Find where the given text appears and provide that cell's center as [X, Y] coordinate. 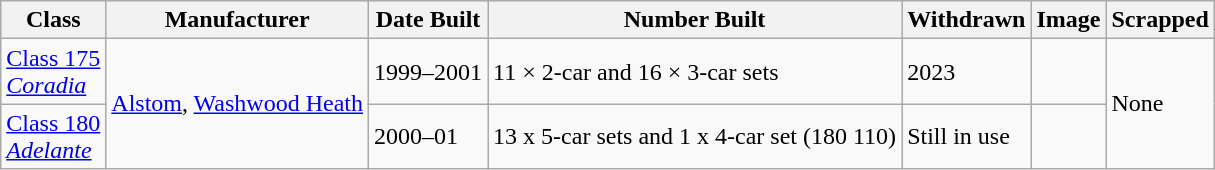
11 × 2-car and 16 × 3-car sets [695, 72]
2023 [966, 72]
Class 175Coradia [54, 72]
Class 180Adelante [54, 136]
Withdrawn [966, 20]
Date Built [428, 20]
1999–2001 [428, 72]
Still in use [966, 136]
Class [54, 20]
Scrapped [1160, 20]
None [1160, 104]
Alstom, Washwood Heath [238, 104]
13 x 5-car sets and 1 x 4-car set (180 110) [695, 136]
Number Built [695, 20]
Manufacturer [238, 20]
Image [1068, 20]
2000–01 [428, 136]
